Determine the (X, Y) coordinate at the center of the cell enclosing the given text.  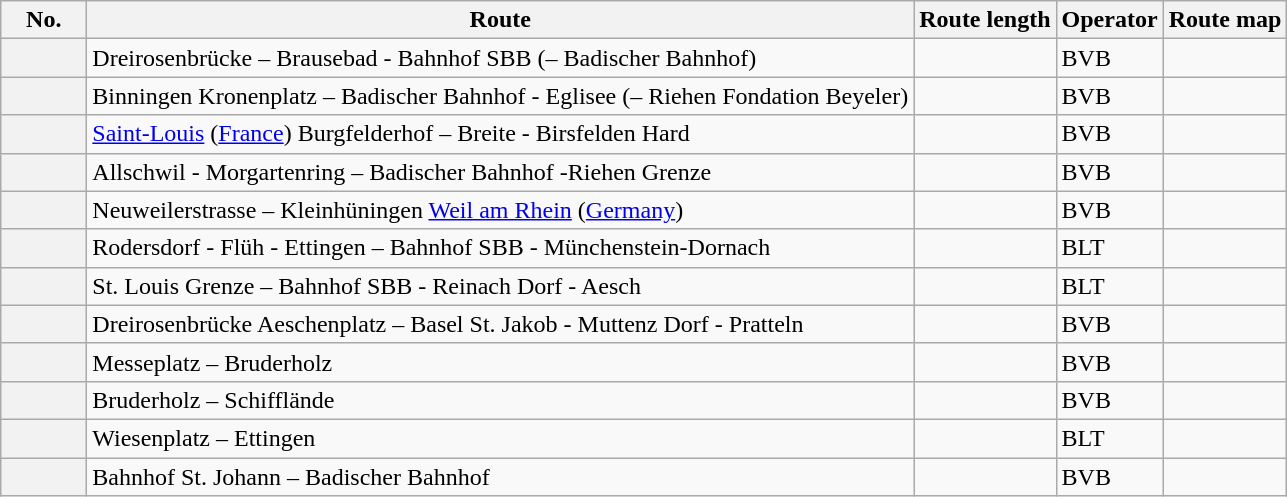
Allschwil - Morgartenring – Badischer Bahnhof -Riehen Grenze (500, 172)
Bahnhof St. Johann – Badischer Bahnhof (500, 477)
Dreirosenbrücke – Brausebad - Bahnhof SBB (– Badischer Bahnhof) (500, 58)
Rodersdorf - Flüh - Ettingen – Bahnhof SBB - Münchenstein-Dornach (500, 248)
Dreirosenbrücke Aeschenplatz – Basel St. Jakob - Muttenz Dorf - Pratteln (500, 324)
Route (500, 20)
Route length (985, 20)
Binningen Kronenplatz – Badischer Bahnhof - Eglisee (– Riehen Fondation Beyeler) (500, 96)
No. (44, 20)
Operator (1110, 20)
Messeplatz – Bruderholz (500, 362)
Neuweilerstrasse – Kleinhüningen Weil am Rhein (Germany) (500, 210)
Route map (1225, 20)
Bruderholz – Schifflände (500, 400)
Wiesenplatz – Ettingen (500, 438)
Saint-Louis (France) Burgfelderhof – Breite - Birsfelden Hard (500, 134)
St. Louis Grenze – Bahnhof SBB - Reinach Dorf - Aesch (500, 286)
